Find where the given text appears and provide that cell's center as [X, Y] coordinate. 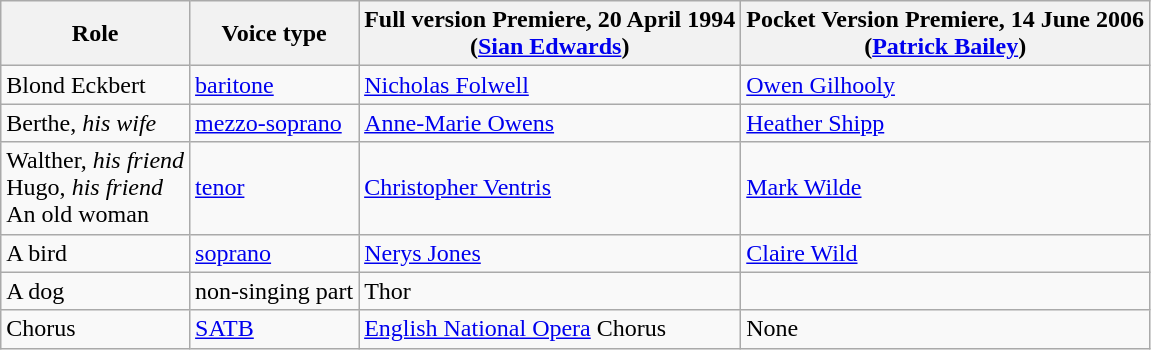
Owen Gilhooly [946, 85]
Walther, his friendHugo, his friendAn old woman [96, 188]
English National Opera Chorus [550, 329]
A bird [96, 253]
Blond Eckbert [96, 85]
Thor [550, 291]
Christopher Ventris [550, 188]
None [946, 329]
Heather Shipp [946, 123]
Voice type [274, 34]
tenor [274, 188]
Nicholas Folwell [550, 85]
Claire Wild [946, 253]
Chorus [96, 329]
Anne-Marie Owens [550, 123]
Mark Wilde [946, 188]
A dog [96, 291]
non-singing part [274, 291]
soprano [274, 253]
Berthe, his wife [96, 123]
Nerys Jones [550, 253]
Role [96, 34]
SATB [274, 329]
baritone [274, 85]
Pocket Version Premiere, 14 June 2006(Patrick Bailey) [946, 34]
Full version Premiere, 20 April 1994 (Sian Edwards) [550, 34]
mezzo-soprano [274, 123]
